Return (X, Y) of the center of cell containing provided text 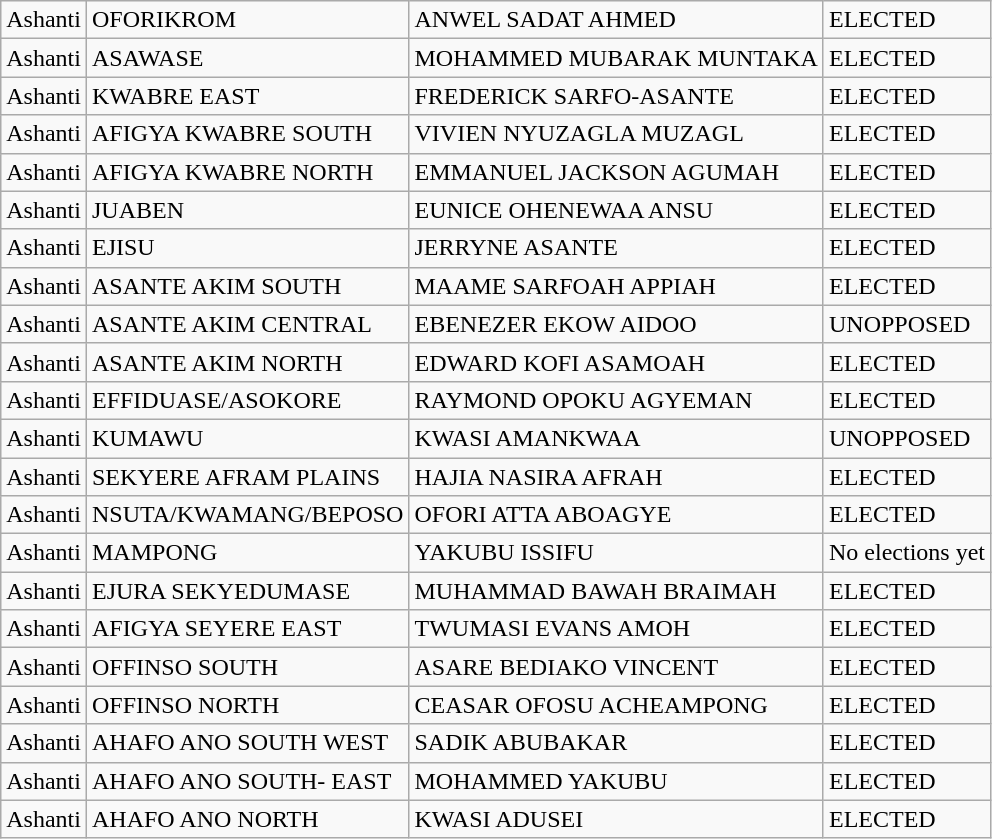
OFFINSO NORTH (247, 705)
NSUTA/KWAMANG/BEPOSO (247, 515)
SADIK ABUBAKAR (616, 743)
EJISU (247, 248)
CEASAR OFOSU ACHEAMPONG (616, 705)
OFORIKROM (247, 20)
EMMANUEL JACKSON AGUMAH (616, 172)
OFORI ATTA ABOAGYE (616, 515)
AHAFO ANO SOUTH WEST (247, 743)
MAMPONG (247, 553)
MAAME SARFOAH APPIAH (616, 286)
KWASI ADUSEI (616, 819)
EBENEZER EKOW AIDOO (616, 324)
AFIGYA KWABRE SOUTH (247, 134)
AHAFO ANO NORTH (247, 819)
ANWEL SADAT AHMED (616, 20)
ASANTE AKIM NORTH (247, 362)
MOHAMMED MUBARAK MUNTAKA (616, 58)
HAJIA NASIRA AFRAH (616, 477)
ASAWASE (247, 58)
AFIGYA SEYERE EAST (247, 629)
YAKUBU ISSIFU (616, 553)
VIVIEN NYUZAGLA MUZAGL (616, 134)
MOHAMMED YAKUBU (616, 781)
AFIGYA KWABRE NORTH (247, 172)
ASARE BEDIAKO VINCENT (616, 667)
AHAFO ANO SOUTH- EAST (247, 781)
EFFIDUASE/ASOKORE (247, 400)
EUNICE OHENEWAA ANSU (616, 210)
No elections yet (906, 553)
JERRYNE ASANTE (616, 248)
EJURA SEKYEDUMASE (247, 591)
KWABRE EAST (247, 96)
FREDERICK SARFO-ASANTE (616, 96)
ASANTE AKIM CENTRAL (247, 324)
KUMAWU (247, 438)
SEKYERE AFRAM PLAINS (247, 477)
KWASI AMANKWAA (616, 438)
ASANTE AKIM SOUTH (247, 286)
RAYMOND OPOKU AGYEMAN (616, 400)
TWUMASI EVANS AMOH (616, 629)
MUHAMMAD BAWAH BRAIMAH (616, 591)
EDWARD KOFI ASAMOAH (616, 362)
OFFINSO SOUTH (247, 667)
JUABEN (247, 210)
